For the text-containing cell, return its midpoint in [X, Y] coordinate format. 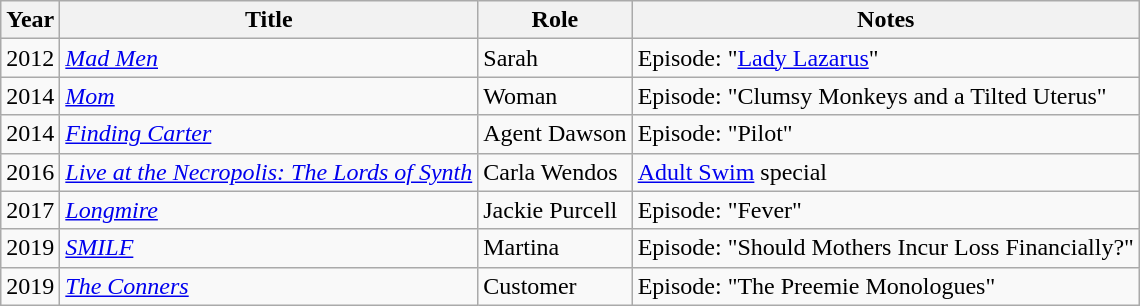
Live at the Necropolis: The Lords of Synth [269, 172]
2012 [30, 58]
Jackie Purcell [555, 210]
Episode: "Should Mothers Incur Loss Financially?" [886, 248]
Longmire [269, 210]
Notes [886, 20]
Episode: "Clumsy Monkeys and a Tilted Uterus" [886, 96]
Agent Dawson [555, 134]
Episode: "Lady Lazarus" [886, 58]
Martina [555, 248]
The Conners [269, 286]
Carla Wendos [555, 172]
Episode: "Pilot" [886, 134]
2017 [30, 210]
Adult Swim special [886, 172]
Sarah [555, 58]
Title [269, 20]
Woman [555, 96]
Customer [555, 286]
2016 [30, 172]
Mad Men [269, 58]
Episode: "The Preemie Monologues" [886, 286]
Year [30, 20]
Episode: "Fever" [886, 210]
SMILF [269, 248]
Mom [269, 96]
Role [555, 20]
Finding Carter [269, 134]
